For the text-containing cell, return its midpoint in [x, y] coordinate format. 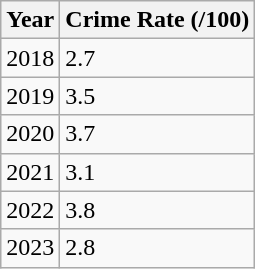
3.1 [158, 172]
3.7 [158, 134]
2021 [30, 172]
2019 [30, 96]
2.7 [158, 58]
Year [30, 20]
Crime Rate (/100) [158, 20]
2020 [30, 134]
2018 [30, 58]
2022 [30, 210]
2.8 [158, 248]
2023 [30, 248]
3.5 [158, 96]
3.8 [158, 210]
